Pinpoint the cell where the given text exists, returning its [x, y] midpoint coordinate. 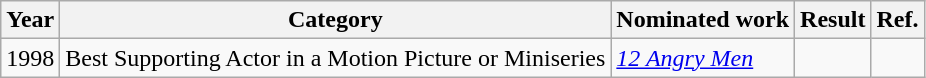
Result [833, 20]
Category [336, 20]
Ref. [898, 20]
1998 [30, 58]
12 Angry Men [703, 58]
Nominated work [703, 20]
Year [30, 20]
Best Supporting Actor in a Motion Picture or Miniseries [336, 58]
